Detect which cell encompasses the target text, then output its [x, y] center coordinate. 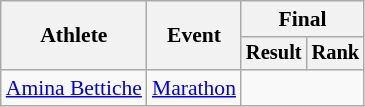
Athlete [74, 36]
Result [274, 54]
Final [302, 19]
Rank [336, 54]
Marathon [194, 88]
Amina Bettiche [74, 88]
Event [194, 36]
